Return the [X, Y] coordinate for the center point of the cell that contains the specified text.  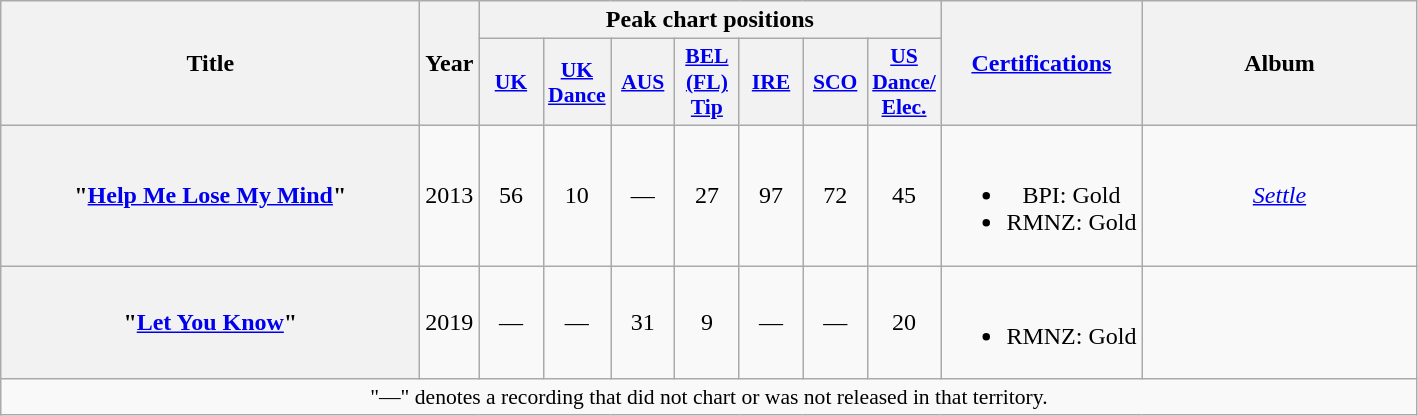
97 [771, 195]
UKDance [577, 82]
2013 [450, 195]
Year [450, 64]
SCO [835, 82]
72 [835, 195]
"Help Me Lose My Mind" [210, 195]
10 [577, 195]
BEL(FL)Tip [707, 82]
31 [643, 322]
56 [511, 195]
20 [904, 322]
Certifications [1042, 64]
9 [707, 322]
USDance/Elec. [904, 82]
RMNZ: Gold [1042, 322]
BPI: GoldRMNZ: Gold [1042, 195]
45 [904, 195]
"—" denotes a recording that did not chart or was not released in that territory. [709, 397]
IRE [771, 82]
AUS [643, 82]
Settle [1280, 195]
UK [511, 82]
2019 [450, 322]
Peak chart positions [710, 20]
Album [1280, 64]
Title [210, 64]
"Let You Know" [210, 322]
27 [707, 195]
